From the cell containing the given text, extract its center point as (X, Y) coordinate. 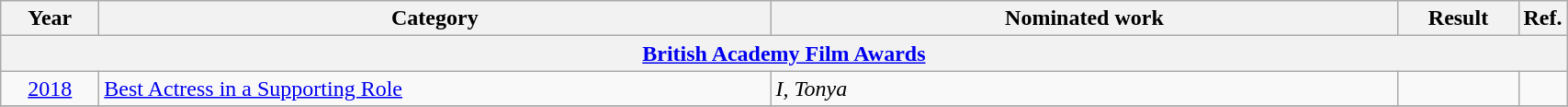
2018 (50, 89)
British Academy Film Awards (784, 53)
Year (50, 18)
Best Actress in a Supporting Role (435, 89)
Category (435, 18)
Result (1459, 18)
Ref. (1543, 18)
I, Tonya (1084, 89)
Nominated work (1084, 18)
